For the text-containing cell, return its midpoint in [x, y] coordinate format. 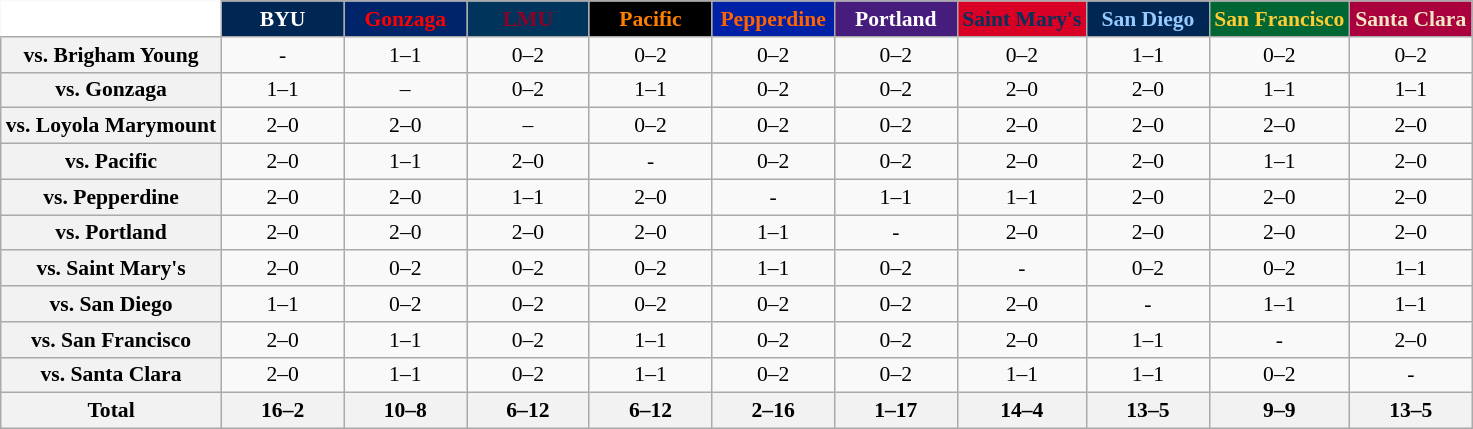
16–2 [282, 411]
vs. Santa Clara [112, 375]
San Francisco [1279, 19]
vs. Pacific [112, 162]
Gonzaga [406, 19]
Total [112, 411]
Santa Clara [1410, 19]
LMU [528, 19]
vs. Brigham Young [112, 55]
San Diego [1148, 19]
9–9 [1279, 411]
14–4 [1022, 411]
vs. San Francisco [112, 340]
Pepperdine [774, 19]
vs. Gonzaga [112, 90]
vs. Saint Mary's [112, 269]
vs. Loyola Marymount [112, 126]
Saint Mary's [1022, 19]
1–17 [896, 411]
10–8 [406, 411]
BYU [282, 19]
Portland [896, 19]
Pacific [650, 19]
2–16 [774, 411]
vs. Portland [112, 233]
vs. Pepperdine [112, 197]
vs. San Diego [112, 304]
